Scan for the cell matching the given text and deliver its [x, y] coordinate at center. 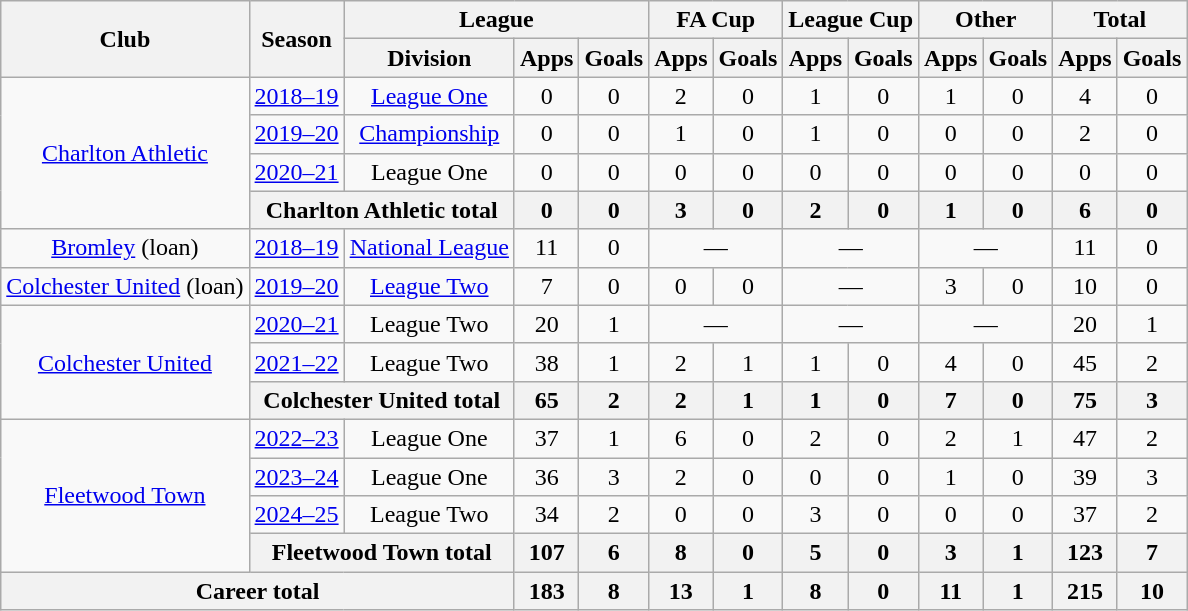
Charlton Athletic [125, 153]
5 [816, 553]
13 [681, 591]
39 [1085, 477]
2021–22 [296, 362]
75 [1085, 400]
Season [296, 39]
Colchester United (loan) [125, 286]
47 [1085, 438]
Fleetwood Town total [382, 553]
Career total [258, 591]
Charlton Athletic total [382, 210]
2023–24 [296, 477]
Total [1120, 20]
Division [429, 58]
2024–25 [296, 515]
Bromley (loan) [125, 248]
2022–23 [296, 438]
League Cup [851, 20]
45 [1085, 362]
183 [546, 591]
Fleetwood Town [125, 495]
Other [986, 20]
National League [429, 248]
FA Cup [716, 20]
Colchester United total [382, 400]
65 [546, 400]
38 [546, 362]
Club [125, 39]
34 [546, 515]
36 [546, 477]
123 [1085, 553]
215 [1085, 591]
Championship [429, 134]
107 [546, 553]
League [496, 20]
Colchester United [125, 362]
